Return [X, Y] of the center of cell containing provided text 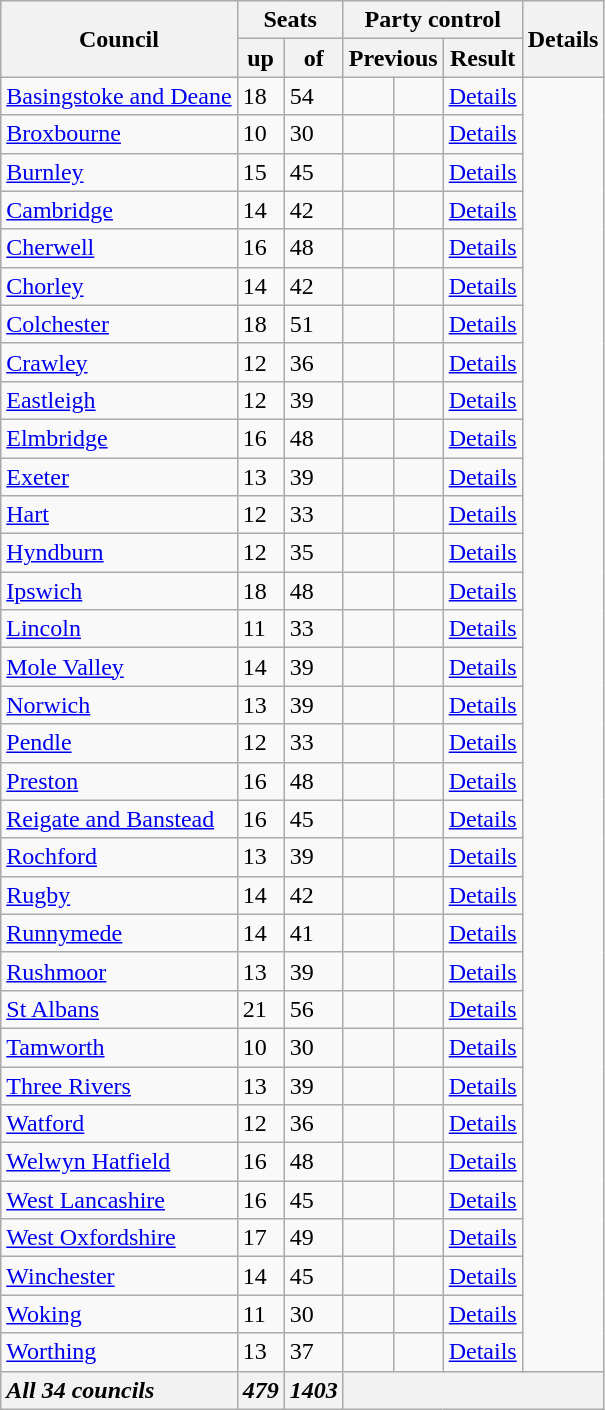
Crawley [119, 362]
41 [314, 933]
St Albans [119, 1009]
Seats [290, 20]
Cambridge [119, 210]
Council [119, 39]
Eastleigh [119, 400]
Norwich [119, 705]
Hyndburn [119, 553]
Burnley [119, 172]
Tamworth [119, 1047]
Woking [119, 1314]
Lincoln [119, 629]
Mole Valley [119, 667]
Runnymede [119, 933]
Worthing [119, 1352]
Winchester [119, 1276]
479 [260, 1390]
Rushmoor [119, 971]
35 [314, 553]
West Lancashire [119, 1200]
up [260, 58]
Watford [119, 1124]
51 [314, 324]
Cherwell [119, 248]
49 [314, 1238]
Ipswich [119, 591]
Result [482, 58]
1403 [314, 1390]
Welwyn Hatfield [119, 1162]
Pendle [119, 743]
15 [260, 172]
Exeter [119, 477]
Broxbourne [119, 134]
Preston [119, 781]
Party control [432, 20]
Rugby [119, 895]
Basingstoke and Deane [119, 96]
All 34 councils [119, 1390]
56 [314, 1009]
21 [260, 1009]
Rochford [119, 857]
West Oxfordshire [119, 1238]
54 [314, 96]
37 [314, 1352]
Elmbridge [119, 438]
Reigate and Banstead [119, 819]
Colchester [119, 324]
Hart [119, 515]
Three Rivers [119, 1085]
17 [260, 1238]
Chorley [119, 286]
of [314, 58]
Previous [393, 58]
